Find where the given text appears and provide that cell's center as [x, y] coordinate. 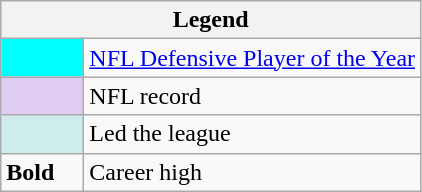
NFL Defensive Player of the Year [252, 58]
NFL record [252, 96]
Bold [42, 172]
Led the league [252, 134]
Career high [252, 172]
Legend [211, 20]
